From the cell containing the given text, extract its center point as (X, Y) coordinate. 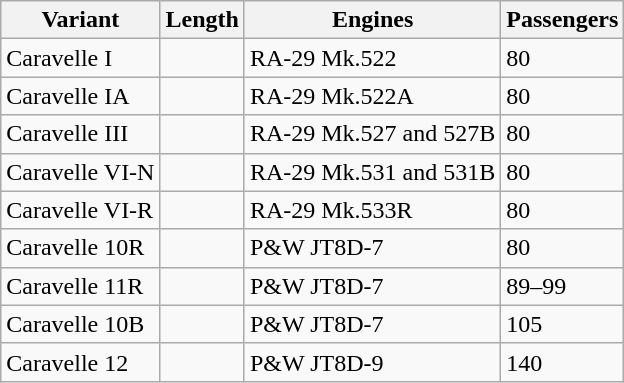
Caravelle 11R (80, 286)
RA-29 Mk.527 and 527B (372, 134)
RA-29 Mk.531 and 531B (372, 172)
105 (562, 324)
89–99 (562, 286)
P&W JT8D-9 (372, 362)
Passengers (562, 20)
Caravelle IA (80, 96)
RA-29 Mk.533R (372, 210)
Caravelle III (80, 134)
Variant (80, 20)
RA-29 Mk.522 (372, 58)
Caravelle 10R (80, 248)
RA-29 Mk.522A (372, 96)
Engines (372, 20)
Caravelle VI-R (80, 210)
Caravelle I (80, 58)
Caravelle VI-N (80, 172)
Caravelle 10B (80, 324)
140 (562, 362)
Length (202, 20)
Caravelle 12 (80, 362)
